Detect which cell encompasses the target text, then output its [x, y] center coordinate. 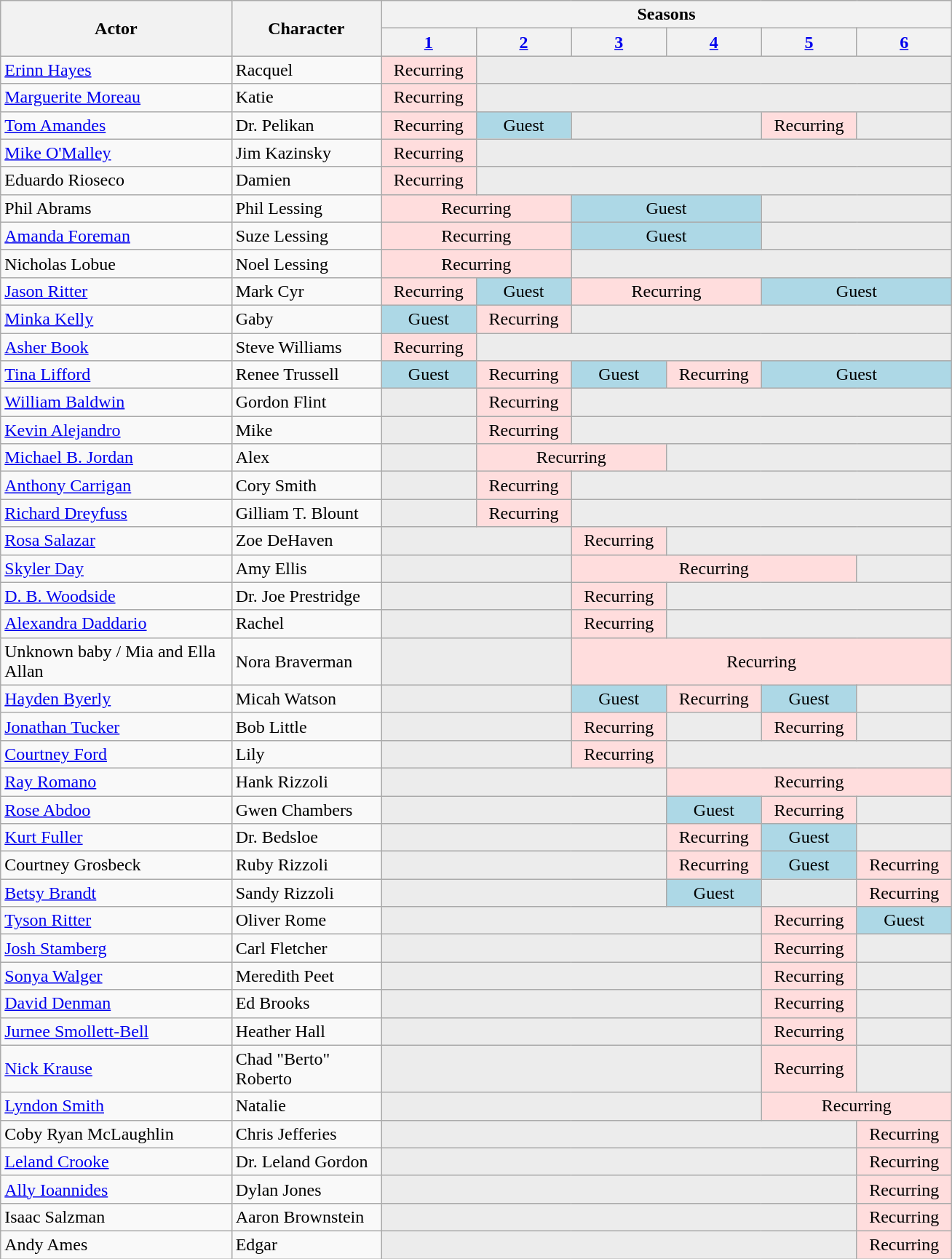
Chris Jefferies [306, 1134]
Lily [306, 754]
Amanda Foreman [116, 236]
Aaron Brownstein [306, 1217]
Gilliam T. Blount [306, 513]
Ruby Rizzoli [306, 865]
Bob Little [306, 726]
Rachel [306, 624]
Tom Amandes [116, 125]
Anthony Carrigan [116, 485]
Dr. Pelikan [306, 125]
Richard Dreyfuss [116, 513]
Meredith Peet [306, 976]
Sonya Walger [116, 976]
Mike O'Malley [116, 153]
Nicholas Lobue [116, 263]
Gwen Chambers [306, 810]
3 [619, 42]
Alex [306, 458]
Josh Stamberg [116, 948]
Skyler Day [116, 568]
Michael B. Jordan [116, 458]
Dr. Bedsloe [306, 838]
Renee Trussell [306, 375]
Courtney Grosbeck [116, 865]
Eduardo Rioseco [116, 180]
Chad "Berto" Roberto [306, 1068]
Noel Lessing [306, 263]
Sandy Rizzoli [306, 893]
4 [713, 42]
Coby Ryan McLaughlin [116, 1134]
Jason Ritter [116, 291]
Seasons [667, 15]
Racquel [306, 70]
William Baldwin [116, 402]
Gordon Flint [306, 402]
Jurnee Smollett-Bell [116, 1031]
Marguerite Moreau [116, 98]
Edgar [306, 1244]
Ed Brooks [306, 1004]
Mark Cyr [306, 291]
1 [429, 42]
Gaby [306, 319]
Actor [116, 28]
Unknown baby / Mia and Ella Allan [116, 661]
Dr. Joe Prestridge [306, 596]
Courtney Ford [116, 754]
Lyndon Smith [116, 1106]
Oliver Rome [306, 921]
Alexandra Daddario [116, 624]
Minka Kelly [116, 319]
Asher Book [116, 347]
Jim Kazinsky [306, 153]
Micah Watson [306, 699]
Hank Rizzoli [306, 782]
Betsy Brandt [116, 893]
Carl Fletcher [306, 948]
Steve Williams [306, 347]
Dylan Jones [306, 1189]
Katie [306, 98]
Mike [306, 430]
David Denman [116, 1004]
Zoe DeHaven [306, 541]
Andy Ames [116, 1244]
5 [809, 42]
D. B. Woodside [116, 596]
Dr. Leland Gordon [306, 1161]
Character [306, 28]
Hayden Byerly [116, 699]
Nick Krause [116, 1068]
Leland Crooke [116, 1161]
Kurt Fuller [116, 838]
Erinn Hayes [116, 70]
Tyson Ritter [116, 921]
Phil Lessing [306, 208]
6 [904, 42]
Amy Ellis [306, 568]
Ally Ioannides [116, 1189]
Suze Lessing [306, 236]
Kevin Alejandro [116, 430]
Damien [306, 180]
Natalie [306, 1106]
Nora Braverman [306, 661]
Heather Hall [306, 1031]
Jonathan Tucker [116, 726]
Rosa Salazar [116, 541]
Isaac Salzman [116, 1217]
Phil Abrams [116, 208]
Rose Abdoo [116, 810]
Cory Smith [306, 485]
Ray Romano [116, 782]
Tina Lifford [116, 375]
2 [524, 42]
